Output the (X, Y) coordinate of the center of the cell containing the given text.  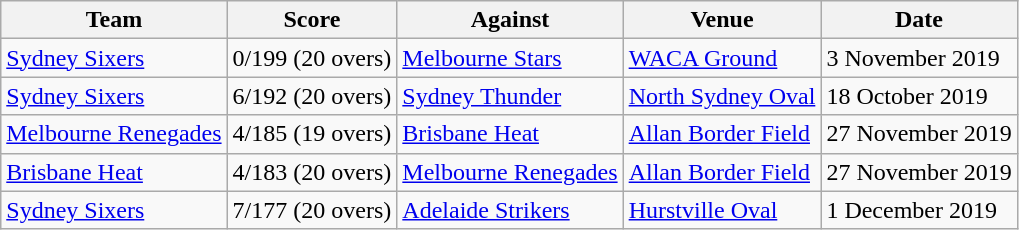
3 November 2019 (919, 58)
4/185 (19 overs) (312, 134)
1 December 2019 (919, 210)
18 October 2019 (919, 96)
7/177 (20 overs) (312, 210)
North Sydney Oval (722, 96)
Venue (722, 20)
Team (114, 20)
4/183 (20 overs) (312, 172)
6/192 (20 overs) (312, 96)
WACA Ground (722, 58)
Adelaide Strikers (510, 210)
Melbourne Stars (510, 58)
Date (919, 20)
Sydney Thunder (510, 96)
Hurstville Oval (722, 210)
0/199 (20 overs) (312, 58)
Score (312, 20)
Against (510, 20)
